Capture the cell that displays the provided text and extract its [X, Y] central coordinate. 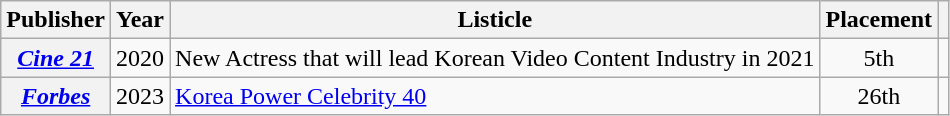
Year [140, 20]
5th [879, 58]
Listicle [495, 20]
Placement [879, 20]
Publisher [56, 20]
Cine 21 [56, 58]
New Actress that will lead Korean Video Content Industry in 2021 [495, 58]
Korea Power Celebrity 40 [495, 96]
2023 [140, 96]
26th [879, 96]
2020 [140, 58]
Forbes [56, 96]
